Find where the given text appears and provide that cell's center as [x, y] coordinate. 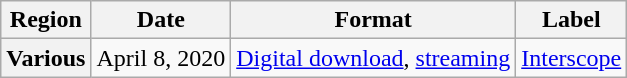
Interscope [572, 58]
Date [161, 20]
April 8, 2020 [161, 58]
Format [374, 20]
Region [46, 20]
Digital download, streaming [374, 58]
Various [46, 58]
Label [572, 20]
